Output the (x, y) coordinate of the center of the cell containing the given text.  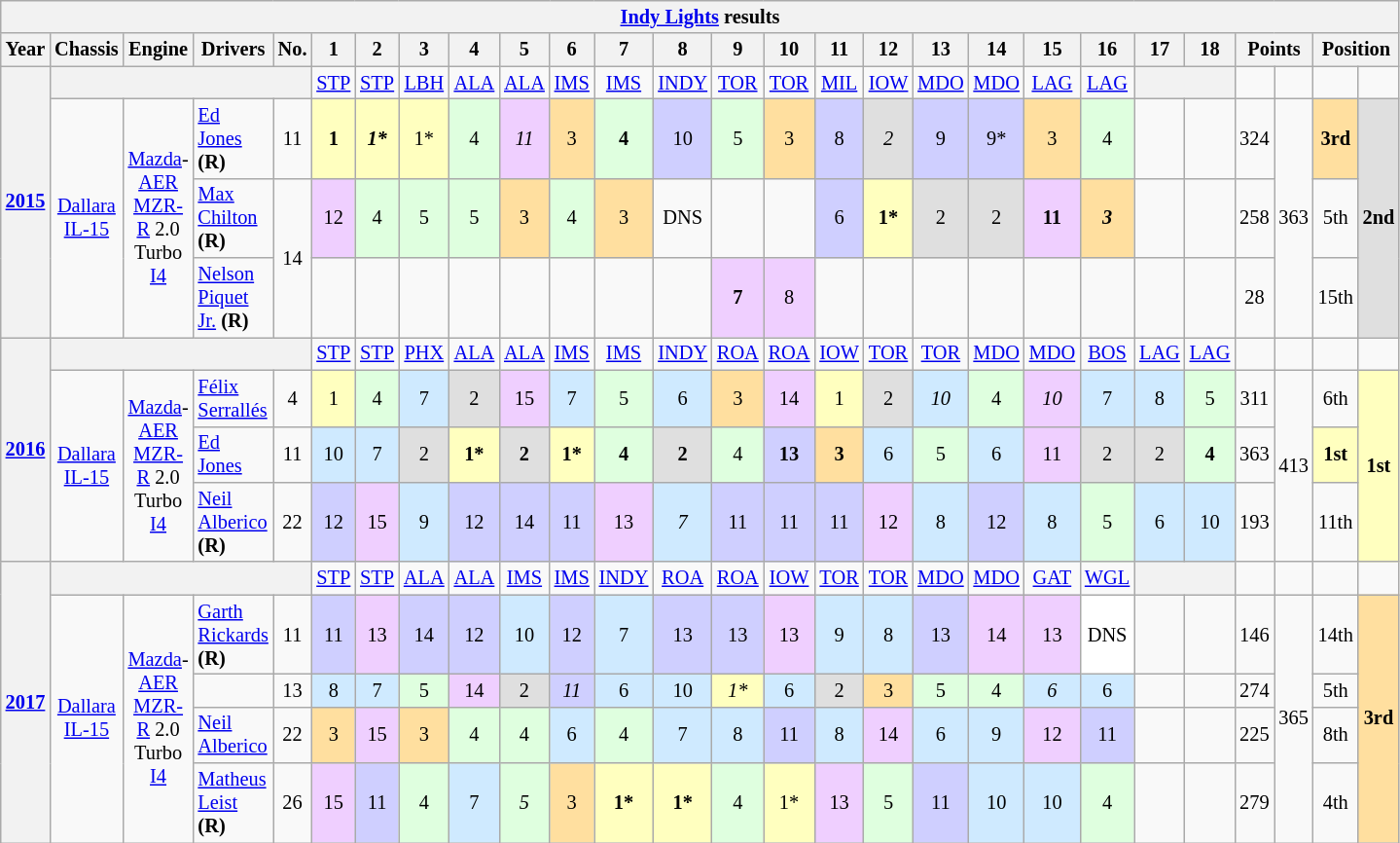
Engine (159, 50)
15th (1336, 298)
26 (293, 803)
Position (1356, 50)
PHX (424, 353)
28 (1254, 298)
Indy Lights results (700, 17)
18 (1210, 50)
Points (1274, 50)
8th (1336, 735)
324 (1254, 138)
Garth Rickards (R) (233, 635)
Ed Jones (233, 455)
365 (1294, 718)
279 (1254, 803)
LBH (424, 83)
14th (1336, 635)
WGL (1107, 578)
Matheus Leist (R) (233, 803)
2015 (25, 202)
16 (1107, 50)
BOS (1107, 353)
193 (1254, 522)
2nd (1380, 218)
225 (1254, 735)
Year (25, 50)
Chassis (86, 50)
MIL (839, 83)
GAT (1053, 578)
Félix Serrallés (233, 398)
Neil Alberico (R) (233, 522)
274 (1254, 690)
Max Chilton (R) (233, 218)
11th (1336, 522)
311 (1254, 398)
17 (1160, 50)
4th (1336, 803)
146 (1254, 635)
413 (1294, 465)
No. (293, 50)
Drivers (233, 50)
2016 (25, 450)
258 (1254, 218)
Ed Jones (R) (233, 138)
Neil Alberico (233, 735)
9* (996, 138)
2017 (25, 702)
Nelson Piquet Jr. (R) (233, 298)
6th (1336, 398)
